Determine the [X, Y] coordinate at the center of the cell enclosing the given text.  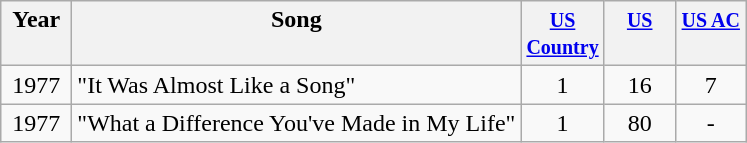
US [640, 34]
- [710, 123]
Song [296, 34]
US Country [562, 34]
"What a Difference You've Made in My Life" [296, 123]
80 [640, 123]
US AC [710, 34]
7 [710, 85]
16 [640, 85]
Year [36, 34]
"It Was Almost Like a Song" [296, 85]
